Output the (X, Y) coordinate of the center of the cell containing the given text.  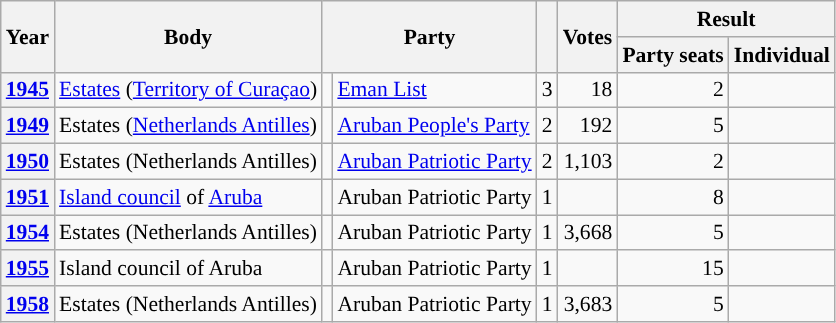
192 (588, 126)
1955 (28, 269)
3,683 (588, 304)
8 (672, 197)
Year (28, 36)
1,103 (588, 162)
Body (188, 36)
Party seats (672, 55)
Aruban People's Party (434, 126)
Individual (782, 55)
3 (548, 90)
Votes (588, 36)
15 (672, 269)
Eman List (434, 90)
1954 (28, 233)
Estates (Territory of Curaçao) (188, 90)
Party (429, 36)
1958 (28, 304)
3,668 (588, 233)
18 (588, 90)
1945 (28, 90)
1950 (28, 162)
1951 (28, 197)
1949 (28, 126)
Result (726, 19)
